Detect which cell encompasses the target text, then output its (X, Y) center coordinate. 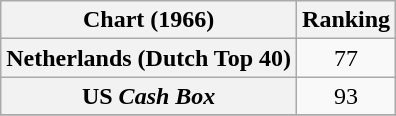
Netherlands (Dutch Top 40) (149, 58)
Ranking (346, 20)
93 (346, 96)
Chart (1966) (149, 20)
77 (346, 58)
US Cash Box (149, 96)
